Return the [x, y] coordinate for the center point of the cell that contains the specified text.  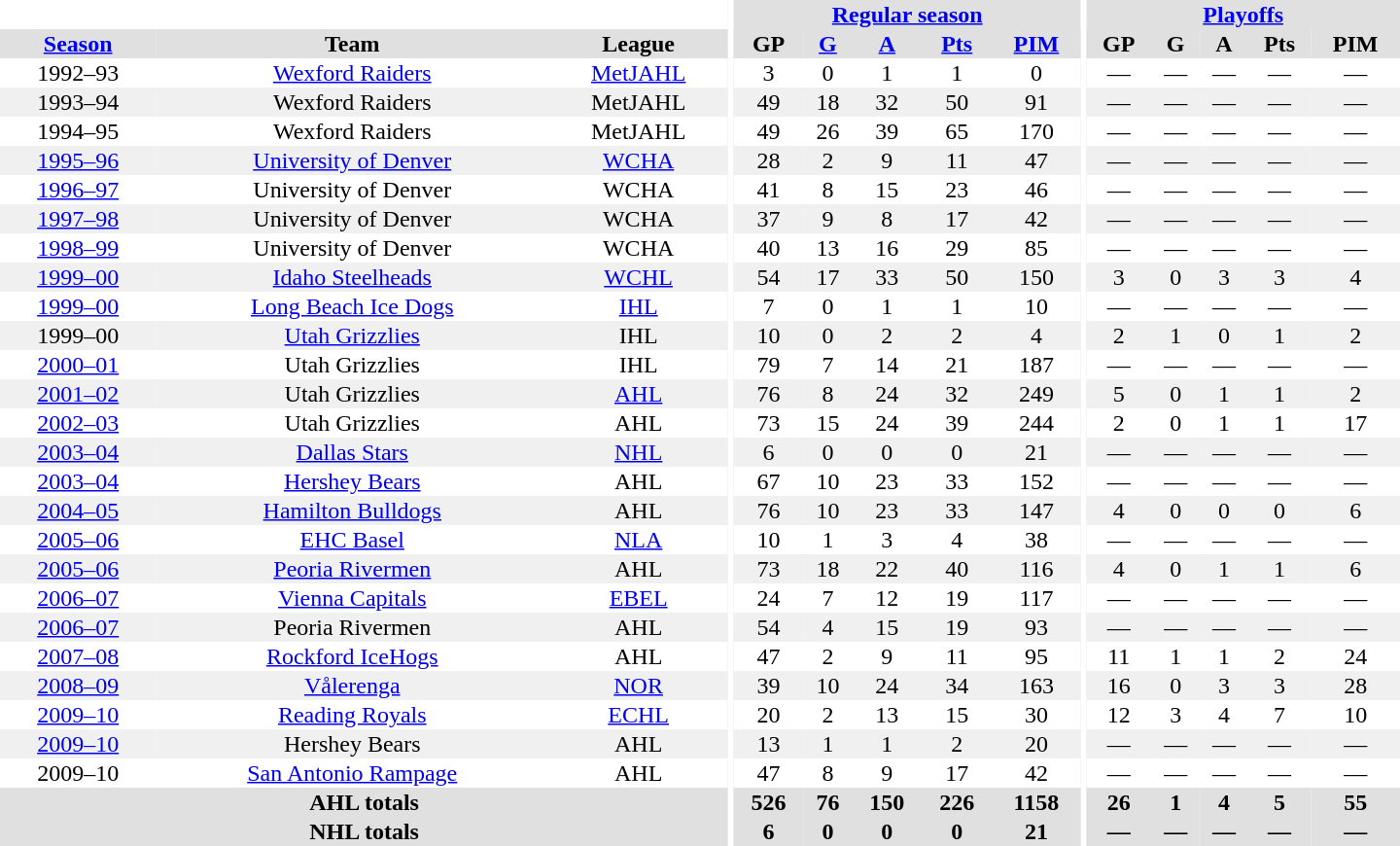
Reading Royals [352, 715]
79 [769, 365]
EBEL [638, 598]
NLA [638, 540]
65 [957, 131]
187 [1036, 365]
2001–02 [78, 394]
WCHL [638, 277]
117 [1036, 598]
14 [887, 365]
163 [1036, 686]
Regular season [908, 15]
AHL totals [364, 802]
29 [957, 248]
147 [1036, 511]
EHC Basel [352, 540]
116 [1036, 569]
22 [887, 569]
170 [1036, 131]
2000–01 [78, 365]
Dallas Stars [352, 452]
93 [1036, 627]
249 [1036, 394]
41 [769, 190]
85 [1036, 248]
1996–97 [78, 190]
2007–08 [78, 656]
1995–96 [78, 160]
37 [769, 219]
2002–03 [78, 423]
NHL totals [364, 831]
1998–99 [78, 248]
Hamilton Bulldogs [352, 511]
2008–09 [78, 686]
244 [1036, 423]
1992–93 [78, 73]
46 [1036, 190]
Season [78, 44]
San Antonio Rampage [352, 773]
2004–05 [78, 511]
NHL [638, 452]
ECHL [638, 715]
NOR [638, 686]
Vålerenga [352, 686]
38 [1036, 540]
1994–95 [78, 131]
55 [1355, 802]
Playoffs [1242, 15]
1158 [1036, 802]
Vienna Capitals [352, 598]
34 [957, 686]
Team [352, 44]
152 [1036, 481]
67 [769, 481]
95 [1036, 656]
Idaho Steelheads [352, 277]
91 [1036, 102]
League [638, 44]
Rockford IceHogs [352, 656]
1993–94 [78, 102]
30 [1036, 715]
526 [769, 802]
226 [957, 802]
1997–98 [78, 219]
Long Beach Ice Dogs [352, 306]
